Output the [X, Y] coordinate of the center of the cell containing the given text.  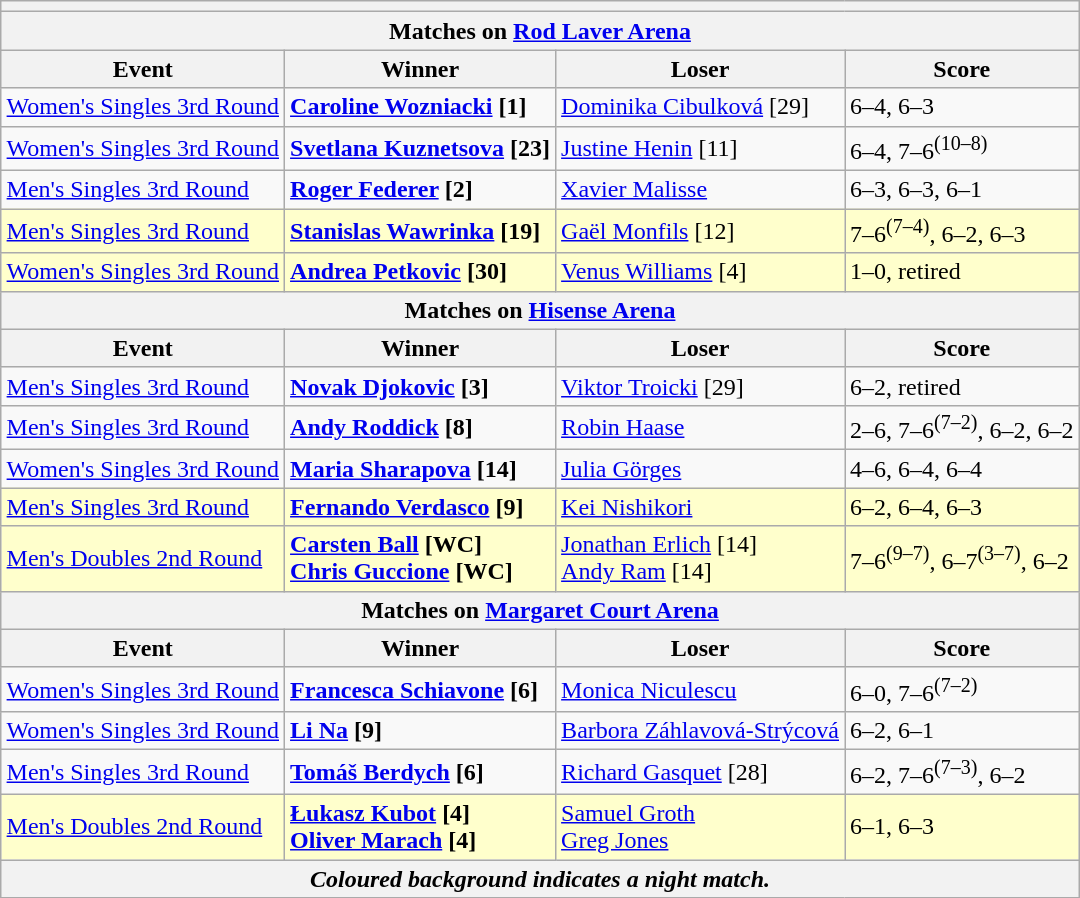
1–0, retired [962, 272]
Venus Williams [4] [700, 272]
Francesca Schiavone [6] [420, 690]
6–4, 6–3 [962, 107]
6–2, 6–4, 6–3 [962, 507]
Viktor Troicki [29] [700, 386]
6–2, retired [962, 386]
Justine Henin [11] [700, 148]
Samuel Groth Greg Jones [700, 826]
Tomáš Berdych [6] [420, 772]
Gaël Monfils [12] [700, 232]
Maria Sharapova [14] [420, 469]
Łukasz Kubot [4] Oliver Marach [4] [420, 826]
Fernando Verdasco [9] [420, 507]
Stanislas Wawrinka [19] [420, 232]
Dominika Cibulková [29] [700, 107]
Svetlana Kuznetsova [23] [420, 148]
Monica Niculescu [700, 690]
Jonathan Erlich [14] Andy Ram [14] [700, 558]
6–4, 7–6(10–8) [962, 148]
Matches on Hisense Arena [540, 310]
6–1, 6–3 [962, 826]
Andrea Petkovic [30] [420, 272]
6–2, 6–1 [962, 731]
Xavier Malisse [700, 190]
6–2, 7–6(7–3), 6–2 [962, 772]
Richard Gasquet [28] [700, 772]
Novak Djokovic [3] [420, 386]
Caroline Wozniacki [1] [420, 107]
6–0, 7–6(7–2) [962, 690]
Roger Federer [2] [420, 190]
Matches on Margaret Court Arena [540, 610]
4–6, 6–4, 6–4 [962, 469]
Li Na [9] [420, 731]
Matches on Rod Laver Arena [540, 31]
Coloured background indicates a night match. [540, 879]
Julia Görges [700, 469]
7–6(7–4), 6–2, 6–3 [962, 232]
Carsten Ball [WC] Chris Guccione [WC] [420, 558]
Robin Haase [700, 428]
2–6, 7–6(7–2), 6–2, 6–2 [962, 428]
Andy Roddick [8] [420, 428]
Barbora Záhlavová-Strýcová [700, 731]
7–6(9–7), 6–7(3–7), 6–2 [962, 558]
Kei Nishikori [700, 507]
6–3, 6–3, 6–1 [962, 190]
